Return [X, Y] of the center of cell containing provided text 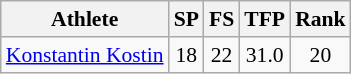
TFP [264, 19]
Athlete [85, 19]
FS [222, 19]
Rank [320, 19]
20 [320, 55]
Konstantin Kostin [85, 55]
22 [222, 55]
31.0 [264, 55]
18 [186, 55]
SP [186, 19]
